Identify which cell holds the provided text, then report its [x, y] central coordinate. 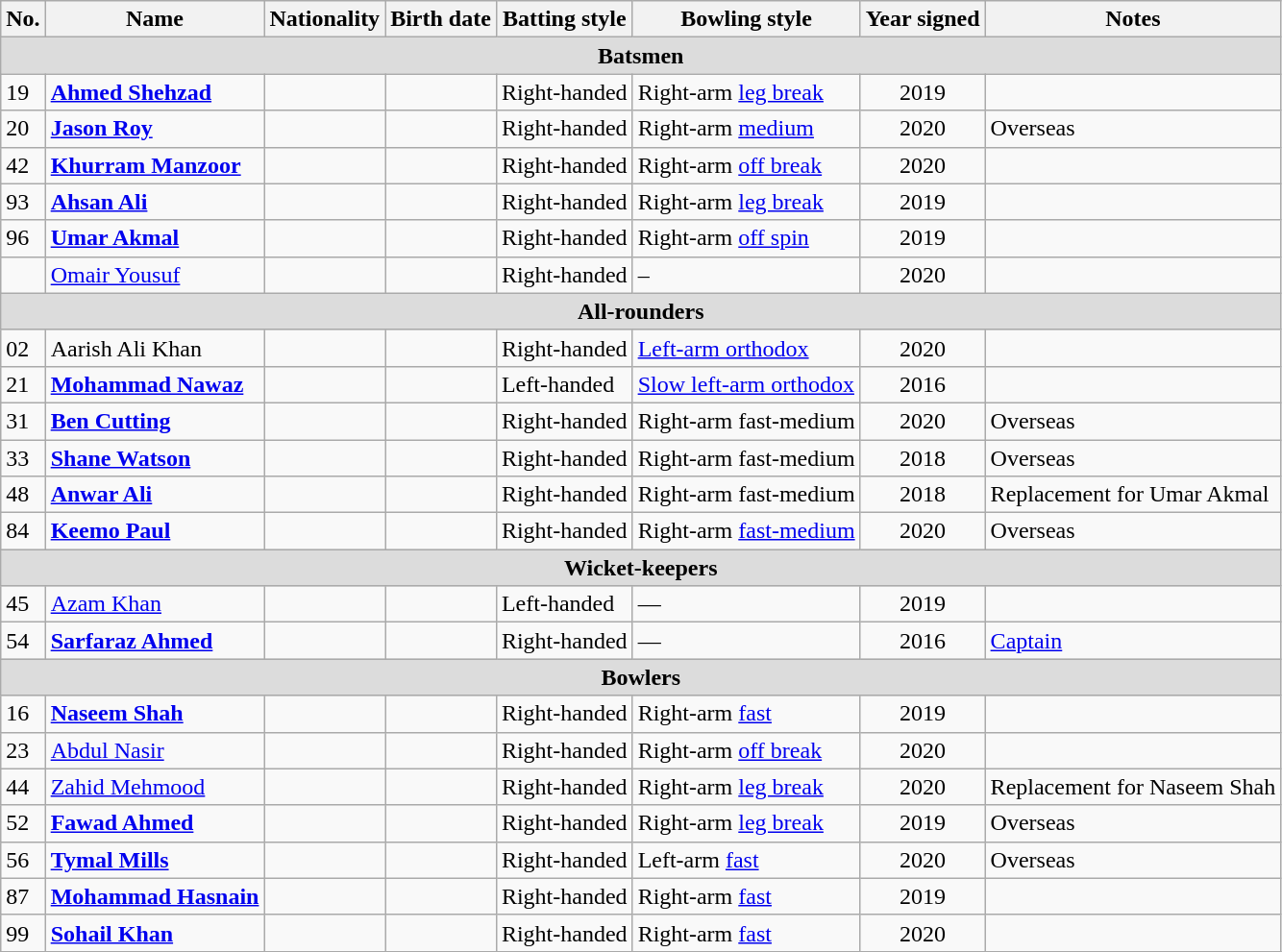
All-rounders [641, 311]
Jason Roy [155, 129]
Captain [1133, 641]
Right-arm off spin [746, 238]
23 [23, 750]
Left-arm fast [746, 860]
93 [23, 202]
52 [23, 823]
Sarfaraz Ahmed [155, 641]
Notes [1133, 19]
Ahsan Ali [155, 202]
– [746, 275]
Tymal Mills [155, 860]
Fawad Ahmed [155, 823]
Azam Khan [155, 604]
Abdul Nasir [155, 750]
Bowling style [746, 19]
42 [23, 165]
Batsmen [641, 56]
31 [23, 421]
19 [23, 92]
No. [23, 19]
Anwar Ali [155, 495]
Khurram Manzoor [155, 165]
99 [23, 933]
Omair Yousuf [155, 275]
Replacement for Umar Akmal [1133, 495]
Sohail Khan [155, 933]
20 [23, 129]
33 [23, 458]
Left-arm orthodox [746, 348]
Batting style [564, 19]
Bowlers [641, 677]
54 [23, 641]
96 [23, 238]
Ben Cutting [155, 421]
21 [23, 384]
Wicket-keepers [641, 568]
Year signed [923, 19]
16 [23, 714]
87 [23, 896]
Replacement for Naseem Shah [1133, 787]
48 [23, 495]
45 [23, 604]
Naseem Shah [155, 714]
Nationality [325, 19]
Keemo Paul [155, 531]
Zahid Mehmood [155, 787]
Slow left-arm orthodox [746, 384]
Mohammad Nawaz [155, 384]
Mohammad Hasnain [155, 896]
Birth date [441, 19]
Name [155, 19]
Shane Watson [155, 458]
44 [23, 787]
Umar Akmal [155, 238]
84 [23, 531]
Ahmed Shehzad [155, 92]
02 [23, 348]
56 [23, 860]
Aarish Ali Khan [155, 348]
Right-arm medium [746, 129]
